For the text-containing cell, return its midpoint in [x, y] coordinate format. 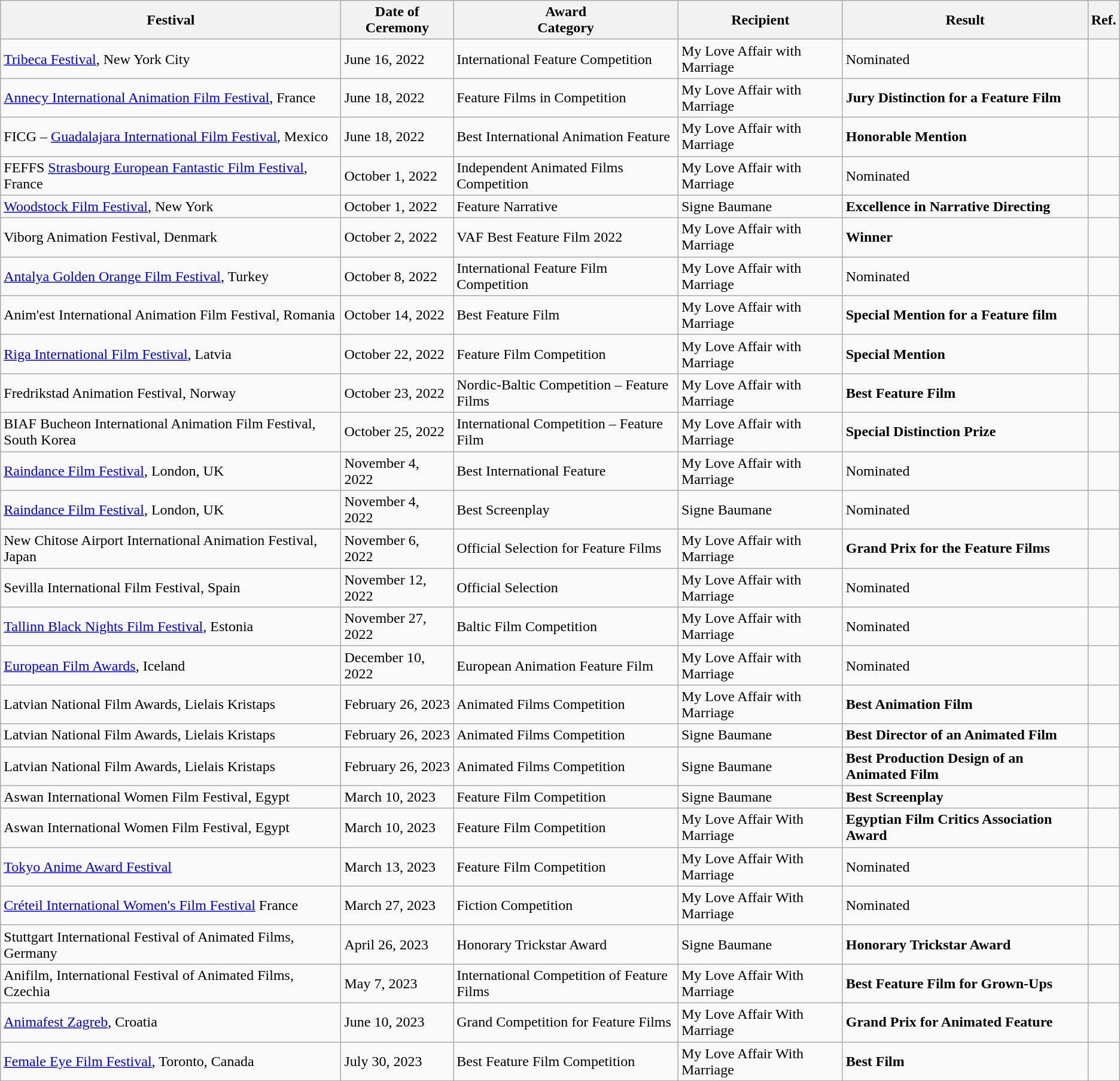
October 23, 2022 [397, 392]
Best Feature Film for Grown-Ups [965, 983]
October 14, 2022 [397, 315]
July 30, 2023 [397, 1061]
Best International Animation Feature [566, 136]
AwardCategory [566, 20]
Ref. [1103, 20]
Best International Feature [566, 470]
Anim'est International Animation Film Festival, Romania [171, 315]
June 10, 2023 [397, 1022]
March 27, 2023 [397, 906]
Grand Prix for the Feature Films [965, 549]
November 27, 2022 [397, 627]
October 2, 2022 [397, 237]
Fiction Competition [566, 906]
Tokyo Anime Award Festival [171, 866]
Tribeca Festival, New York City [171, 59]
Festival [171, 20]
New Chitose Airport International Animation Festival, Japan [171, 549]
Feature Narrative [566, 206]
BIAF Bucheon International Animation Film Festival, South Korea [171, 432]
Best Feature Film Competition [566, 1061]
International Feature Film Competition [566, 276]
Antalya Golden Orange Film Festival, Turkey [171, 276]
March 13, 2023 [397, 866]
Recipient [760, 20]
Viborg Animation Festival, Denmark [171, 237]
Fredrikstad Animation Festival, Norway [171, 392]
Egyptian Film Critics Association Award [965, 828]
Woodstock Film Festival, New York [171, 206]
Special Mention for a Feature film [965, 315]
Best Production Design of an Animated Film [965, 766]
Date ofCeremony [397, 20]
European Animation Feature Film [566, 665]
Sevilla International Film Festival, Spain [171, 587]
June 16, 2022 [397, 59]
December 10, 2022 [397, 665]
Riga International Film Festival, Latvia [171, 354]
Anifilm, International Festival of Animated Films, Czechia [171, 983]
FEFFS Strasbourg European Fantastic Film Festival, France [171, 176]
FICG – Guadalajara International Film Festival, Mexico [171, 136]
Grand Competition for Feature Films [566, 1022]
Special Distinction Prize [965, 432]
May 7, 2023 [397, 983]
Special Mention [965, 354]
Official Selection for Feature Films [566, 549]
October 25, 2022 [397, 432]
Official Selection [566, 587]
International Competition of Feature Films [566, 983]
October 8, 2022 [397, 276]
Animafest Zagreb, Croatia [171, 1022]
Créteil International Women's Film Festival France [171, 906]
Honorable Mention [965, 136]
Nordic-Baltic Competition – Feature Films [566, 392]
Excellence in Narrative Directing [965, 206]
Result [965, 20]
VAF Best Feature Film 2022 [566, 237]
Winner [965, 237]
October 22, 2022 [397, 354]
Female Eye Film Festival, Toronto, Canada [171, 1061]
Tallinn Black Nights Film Festival, Estonia [171, 627]
Annecy International Animation Film Festival, France [171, 98]
Jury Distinction for a Feature Film [965, 98]
April 26, 2023 [397, 944]
Independent Animated Films Competition [566, 176]
Stuttgart International Festival of Animated Films, Germany [171, 944]
European Film Awards, Iceland [171, 665]
International Feature Competition [566, 59]
International Competition – Feature Film [566, 432]
Feature Films in Competition [566, 98]
Best Director of an Animated Film [965, 735]
Best Film [965, 1061]
Best Animation Film [965, 705]
Baltic Film Competition [566, 627]
November 6, 2022 [397, 549]
Grand Prix for Animated Feature [965, 1022]
November 12, 2022 [397, 587]
